Identify which cell holds the provided text, then report its [x, y] central coordinate. 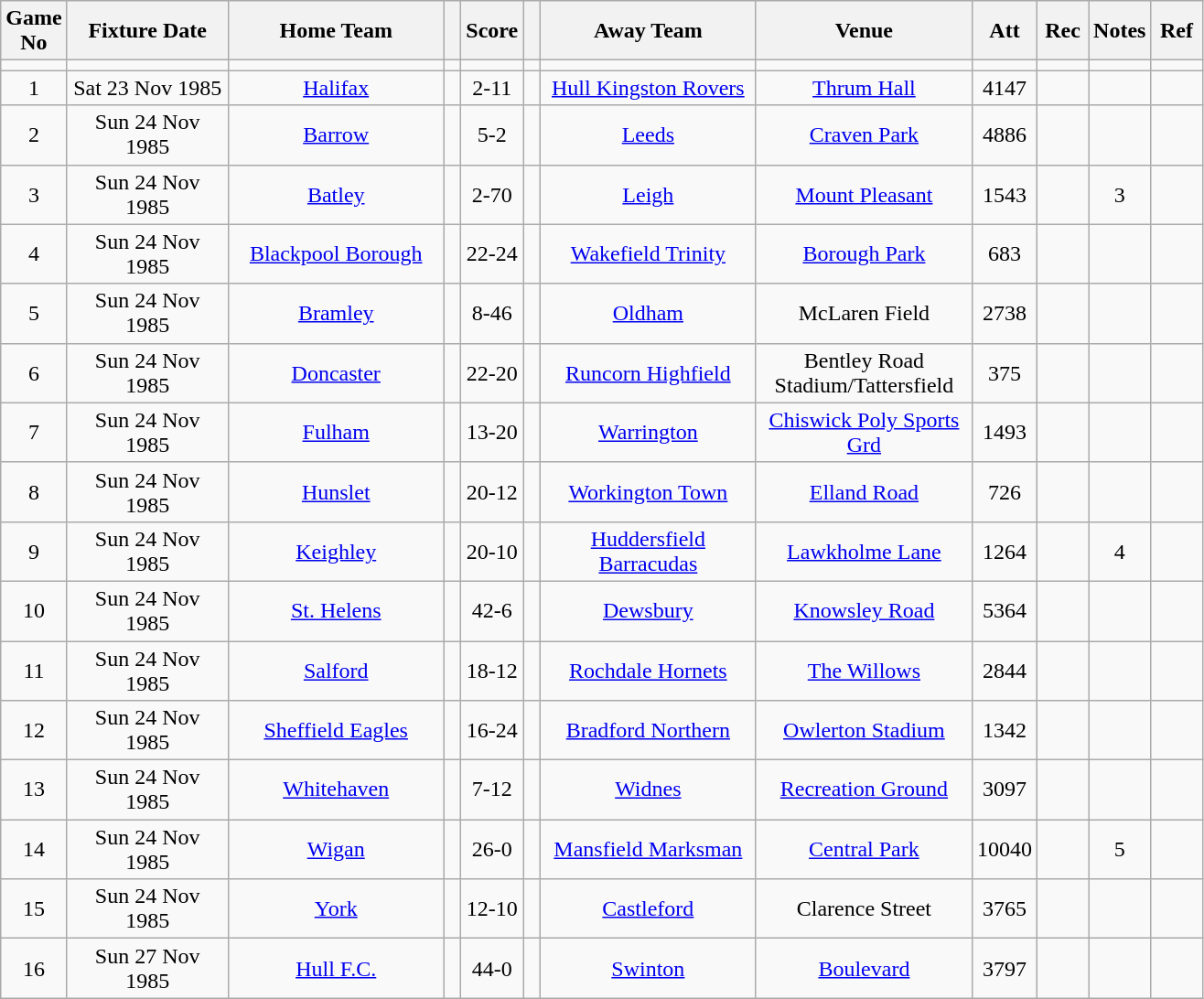
Widnes [648, 790]
Barrow [336, 135]
15 [34, 909]
683 [1005, 254]
Dewsbury [648, 611]
Wakefield Trinity [648, 254]
Mount Pleasant [864, 194]
Clarence Street [864, 909]
McLaren Field [864, 313]
2 [34, 135]
726 [1005, 492]
Blackpool Borough [336, 254]
Salford [336, 670]
Hull F.C. [336, 968]
Borough Park [864, 254]
3797 [1005, 968]
Leigh [648, 194]
Notes [1120, 31]
Fulham [336, 432]
1493 [1005, 432]
20-12 [492, 492]
6 [34, 373]
12 [34, 730]
Sat 23 Nov 1985 [147, 88]
2738 [1005, 313]
375 [1005, 373]
Swinton [648, 968]
Thrum Hall [864, 88]
8 [34, 492]
7-12 [492, 790]
22-20 [492, 373]
2-70 [492, 194]
Owlerton Stadium [864, 730]
1543 [1005, 194]
1342 [1005, 730]
26-0 [492, 849]
Bentley Road Stadium/Tattersfield [864, 373]
3097 [1005, 790]
11 [34, 670]
4147 [1005, 88]
9 [34, 551]
44-0 [492, 968]
Hull Kingston Rovers [648, 88]
Sheffield Eagles [336, 730]
Fixture Date [147, 31]
1264 [1005, 551]
Bramley [336, 313]
Lawkholme Lane [864, 551]
Runcorn Highfield [648, 373]
Elland Road [864, 492]
Away Team [648, 31]
The Willows [864, 670]
20-10 [492, 551]
Game No [34, 31]
3765 [1005, 909]
Doncaster [336, 373]
St. Helens [336, 611]
13 [34, 790]
10 [34, 611]
12-10 [492, 909]
Oldham [648, 313]
Central Park [864, 849]
Hunslet [336, 492]
4886 [1005, 135]
Recreation Ground [864, 790]
Score [492, 31]
Chiswick Poly Sports Grd [864, 432]
22-24 [492, 254]
8-46 [492, 313]
1 [34, 88]
Rochdale Hornets [648, 670]
York [336, 909]
5364 [1005, 611]
Batley [336, 194]
Warrington [648, 432]
Bradford Northern [648, 730]
Mansfield Marksman [648, 849]
Huddersfield Barracudas [648, 551]
Wigan [336, 849]
10040 [1005, 849]
Craven Park [864, 135]
Keighley [336, 551]
Sun 27 Nov 1985 [147, 968]
Knowsley Road [864, 611]
2-11 [492, 88]
Leeds [648, 135]
7 [34, 432]
18-12 [492, 670]
Boulevard [864, 968]
Castleford [648, 909]
Halifax [336, 88]
Workington Town [648, 492]
16-24 [492, 730]
5-2 [492, 135]
13-20 [492, 432]
Ref [1177, 31]
2844 [1005, 670]
Att [1005, 31]
Venue [864, 31]
Whitehaven [336, 790]
Home Team [336, 31]
42-6 [492, 611]
14 [34, 849]
Rec [1063, 31]
16 [34, 968]
